For the text-containing cell, return its midpoint in (X, Y) coordinate format. 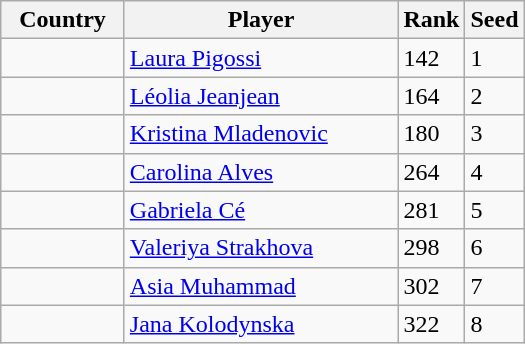
Jana Kolodynska (261, 324)
1 (494, 58)
302 (432, 286)
164 (432, 96)
Carolina Alves (261, 172)
142 (432, 58)
322 (432, 324)
7 (494, 286)
298 (432, 248)
Léolia Jeanjean (261, 96)
Asia Muhammad (261, 286)
5 (494, 210)
8 (494, 324)
Player (261, 20)
180 (432, 134)
Kristina Mladenovic (261, 134)
Rank (432, 20)
281 (432, 210)
3 (494, 134)
Gabriela Cé (261, 210)
264 (432, 172)
Laura Pigossi (261, 58)
Country (63, 20)
Seed (494, 20)
4 (494, 172)
Valeriya Strakhova (261, 248)
6 (494, 248)
2 (494, 96)
